Pinpoint the cell where the given text exists, returning its (x, y) midpoint coordinate. 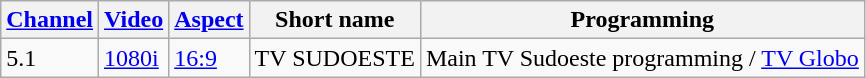
5.1 (50, 58)
Short name (334, 20)
16:9 (209, 58)
Programming (642, 20)
Aspect (209, 20)
Channel (50, 20)
Video (134, 20)
1080i (134, 58)
TV SUDOESTE (334, 58)
Main TV Sudoeste programming / TV Globo (642, 58)
